Output the [x, y] coordinate of the center of the cell containing the given text.  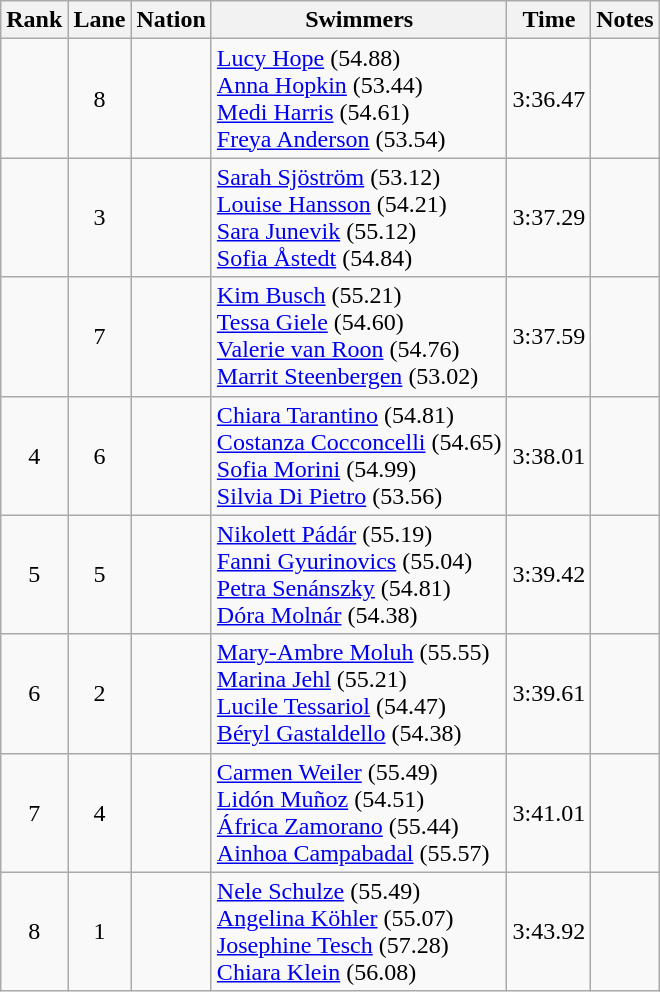
Swimmers [359, 20]
Sarah Sjöström (53.12)Louise Hansson (54.21)Sara Junevik (55.12)Sofia Åstedt (54.84) [359, 218]
Nele Schulze (55.49)Angelina Köhler (55.07)Josephine Tesch (57.28)Chiara Klein (56.08) [359, 932]
2 [100, 694]
Time [549, 20]
Lucy Hope (54.88)Anna Hopkin (53.44)Medi Harris (54.61)Freya Anderson (53.54) [359, 98]
Nikolett Pádár (55.19)Fanni Gyurinovics (55.04)Petra Senánszky (54.81)Dóra Molnár (54.38) [359, 574]
Chiara Tarantino (54.81)Costanza Cocconcelli (54.65)Sofia Morini (54.99)Silvia Di Pietro (53.56) [359, 456]
Notes [625, 20]
Kim Busch (55.21)Tessa Giele (54.60)Valerie van Roon (54.76)Marrit Steenbergen (53.02) [359, 336]
Carmen Weiler (55.49)Lidón Muñoz (54.51)África Zamorano (55.44)Ainhoa Campabadal (55.57) [359, 812]
3:39.42 [549, 574]
Rank [34, 20]
Nation [171, 20]
3:36.47 [549, 98]
3:39.61 [549, 694]
Mary-Ambre Moluh (55.55)Marina Jehl (55.21)Lucile Tessariol (54.47)Béryl Gastaldello (54.38) [359, 694]
3:38.01 [549, 456]
1 [100, 932]
3:43.92 [549, 932]
3:41.01 [549, 812]
Lane [100, 20]
3 [100, 218]
3:37.59 [549, 336]
3:37.29 [549, 218]
